Provide the [x, y] coordinate of the cell's center where the given text is located.  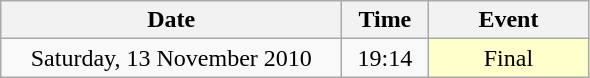
Event [508, 20]
Time [385, 20]
Final [508, 58]
19:14 [385, 58]
Saturday, 13 November 2010 [172, 58]
Date [172, 20]
